Locate the cell with the specified text and output its [X, Y] center coordinate. 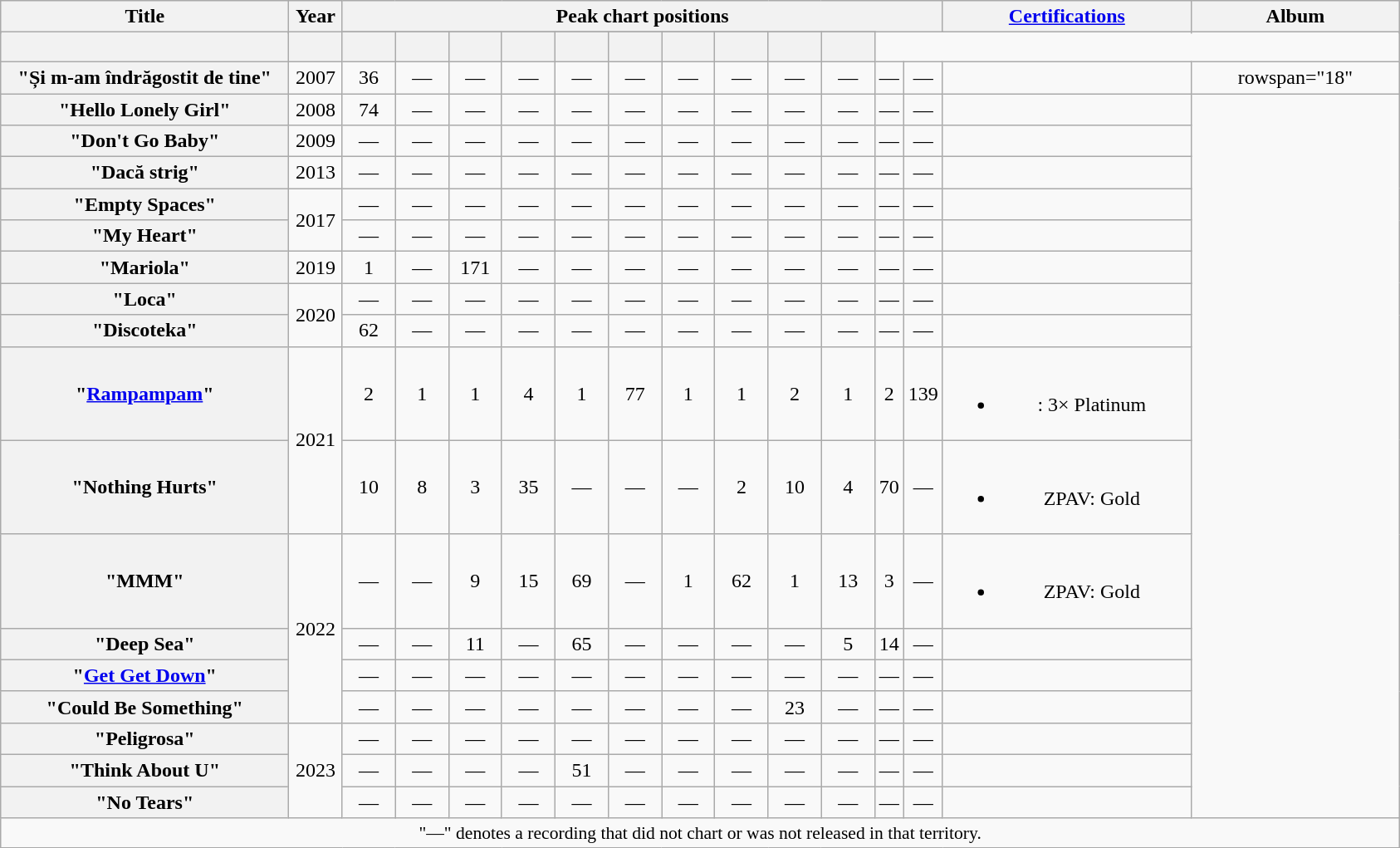
2017 [316, 220]
139 [923, 394]
"—" denotes a recording that did not chart or was not released in that territory. [701, 833]
15 [528, 581]
rowspan="18" [1295, 77]
51 [581, 770]
8 [422, 487]
77 [635, 394]
65 [581, 644]
"Și m-am îndrăgostit de tine" [144, 77]
2007 [316, 77]
"Peligrosa" [144, 738]
74 [369, 109]
2022 [316, 628]
Peak chart positions [643, 17]
"Empty Spaces" [144, 204]
"Discoteka" [144, 331]
"No Tears" [144, 801]
11 [475, 644]
Certifications [1066, 17]
"Don't Go Baby" [144, 141]
"Loca" [144, 299]
"Nothing Hurts" [144, 487]
13 [848, 581]
2008 [316, 109]
: 3× Platinum [1066, 394]
2021 [316, 440]
Album [1295, 17]
69 [581, 581]
"Dacă strig" [144, 173]
2009 [316, 141]
"Think About U" [144, 770]
"Hello Lonely Girl" [144, 109]
2019 [316, 267]
Year [316, 17]
2020 [316, 315]
171 [475, 267]
"Mariola" [144, 267]
"Rampampam" [144, 394]
"Deep Sea" [144, 644]
2023 [316, 770]
"Could Be Something" [144, 707]
5 [848, 644]
2013 [316, 173]
"MMM" [144, 581]
9 [475, 581]
36 [369, 77]
14 [888, 644]
Title [144, 17]
"Get Get Down" [144, 675]
"My Heart" [144, 236]
35 [528, 487]
23 [795, 707]
70 [888, 487]
